From the cell containing the given text, extract its center point as (X, Y) coordinate. 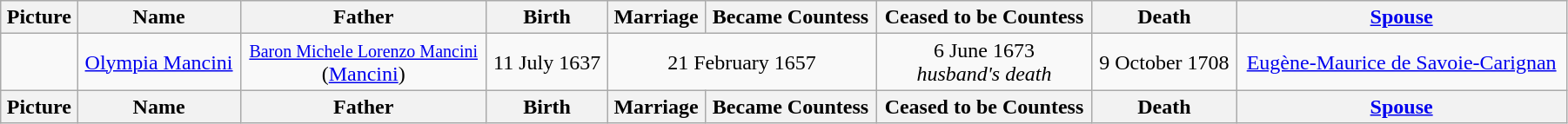
6 June 1673husband's death (984, 62)
9 October 1708 (1164, 62)
11 July 1637 (546, 62)
Baron Michele Lorenzo Mancini (Mancini) (364, 62)
Eugène-Maurice de Savoie-Carignan (1402, 62)
Olympia Mancini (158, 62)
21 February 1657 (741, 62)
